Output the [X, Y] coordinate of the center of the cell containing the given text.  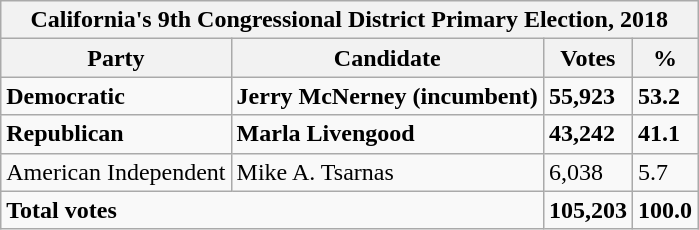
100.0 [664, 210]
Democratic [116, 96]
43,242 [588, 134]
53.2 [664, 96]
Jerry McNerney (incumbent) [387, 96]
Mike A. Tsarnas [387, 172]
California's 9th Congressional District Primary Election, 2018 [350, 20]
Party [116, 58]
41.1 [664, 134]
Republican [116, 134]
6,038 [588, 172]
Marla Livengood [387, 134]
Candidate [387, 58]
American Independent [116, 172]
55,923 [588, 96]
% [664, 58]
Total votes [272, 210]
Votes [588, 58]
5.7 [664, 172]
105,203 [588, 210]
